Provide the (x, y) coordinate of the cell's center where the given text is located.  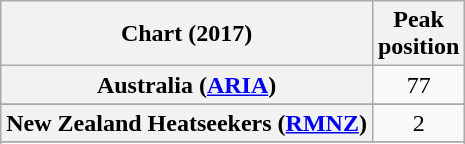
Chart (2017) (187, 34)
Peak position (418, 34)
Australia (ARIA) (187, 85)
2 (418, 123)
77 (418, 85)
New Zealand Heatseekers (RMNZ) (187, 123)
